Return the [X, Y] coordinate for the center point of the cell that contains the specified text.  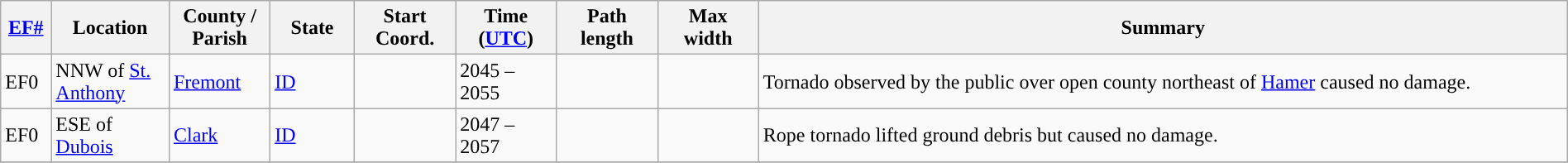
Path length [607, 28]
Clark [219, 136]
Fremont [219, 81]
Rope tornado lifted ground debris but caused no damage. [1163, 136]
ESE of Dubois [111, 136]
Summary [1163, 28]
Tornado observed by the public over open county northeast of Hamer caused no damage. [1163, 81]
2047 – 2057 [506, 136]
County / Parish [219, 28]
2045 – 2055 [506, 81]
NNW of St. Anthony [111, 81]
Location [111, 28]
Max width [708, 28]
EF# [26, 28]
Time (UTC) [506, 28]
Start Coord. [404, 28]
State [313, 28]
